Find where the given text appears and provide that cell's center as [x, y] coordinate. 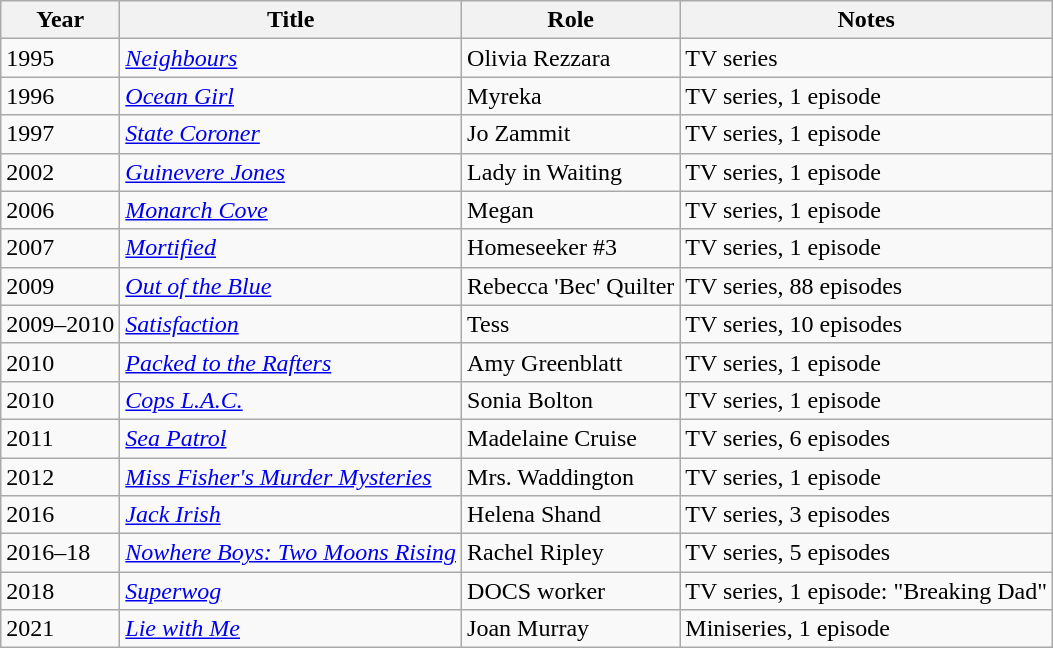
Out of the Blue [291, 286]
2021 [60, 629]
Rebecca 'Bec' Quilter [571, 286]
TV series [866, 58]
TV series, 88 episodes [866, 286]
Olivia Rezzara [571, 58]
Notes [866, 20]
Lie with Me [291, 629]
2009 [60, 286]
1996 [60, 96]
Miniseries, 1 episode [866, 629]
Role [571, 20]
2012 [60, 477]
2006 [60, 210]
Tess [571, 324]
Sonia Bolton [571, 400]
2009–2010 [60, 324]
1997 [60, 134]
Guinevere Jones [291, 172]
1995 [60, 58]
Jack Irish [291, 515]
Mrs. Waddington [571, 477]
Title [291, 20]
Cops L.A.C. [291, 400]
State Coroner [291, 134]
Amy Greenblatt [571, 362]
Ocean Girl [291, 96]
TV series, 3 episodes [866, 515]
2016–18 [60, 553]
Mortified [291, 248]
Homeseeker #3 [571, 248]
Rachel Ripley [571, 553]
TV series, 6 episodes [866, 438]
Megan [571, 210]
Helena Shand [571, 515]
DOCS worker [571, 591]
TV series, 5 episodes [866, 553]
Myreka [571, 96]
Nowhere Boys: Two Moons Rising [291, 553]
Year [60, 20]
2011 [60, 438]
2007 [60, 248]
Madelaine Cruise [571, 438]
Miss Fisher's Murder Mysteries [291, 477]
Packed to the Rafters [291, 362]
Jo Zammit [571, 134]
Satisfaction [291, 324]
Superwog [291, 591]
2016 [60, 515]
Joan Murray [571, 629]
Neighbours [291, 58]
TV series, 10 episodes [866, 324]
Lady in Waiting [571, 172]
TV series, 1 episode: "Breaking Dad" [866, 591]
2002 [60, 172]
Sea Patrol [291, 438]
2018 [60, 591]
Monarch Cove [291, 210]
